Return (X, Y) of the center of cell containing provided text 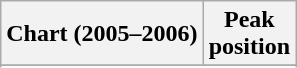
Peakposition (249, 34)
Chart (2005–2006) (102, 34)
